Detect which cell encompasses the target text, then output its [X, Y] center coordinate. 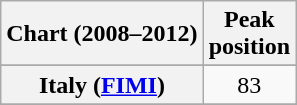
Italy (FIMI) [102, 85]
83 [249, 85]
Chart (2008–2012) [102, 34]
Peakposition [249, 34]
